For the text-containing cell, return its midpoint in (X, Y) coordinate format. 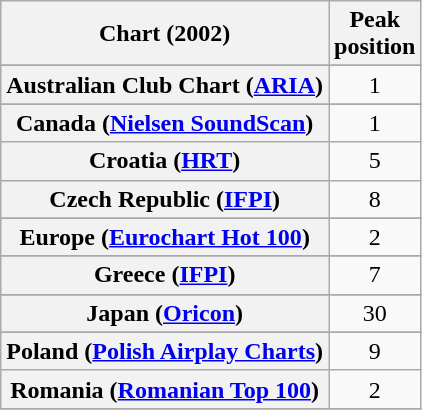
30 (375, 313)
7 (375, 275)
9 (375, 351)
Croatia (HRT) (165, 161)
5 (375, 161)
Japan (Oricon) (165, 313)
Czech Republic (IFPI) (165, 199)
Poland (Polish Airplay Charts) (165, 351)
8 (375, 199)
Australian Club Chart (ARIA) (165, 85)
Greece (IFPI) (165, 275)
Peakposition (375, 34)
Canada (Nielsen SoundScan) (165, 123)
Chart (2002) (165, 34)
Romania (Romanian Top 100) (165, 389)
Europe (Eurochart Hot 100) (165, 237)
